Capture the cell that displays the provided text and extract its [x, y] central coordinate. 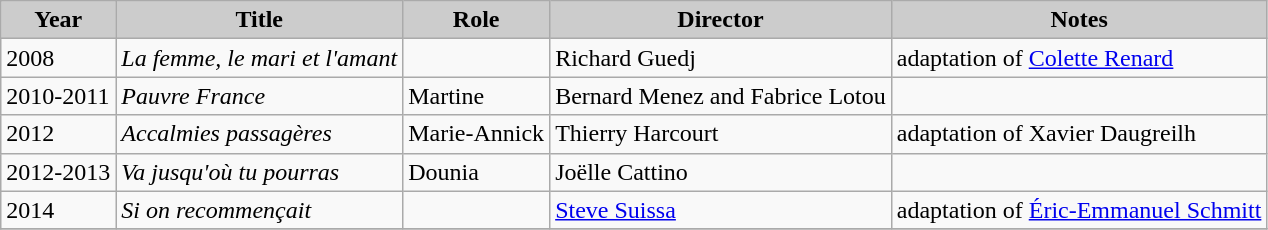
Pauvre France [260, 96]
Si on recommençait [260, 210]
2014 [58, 210]
Richard Guedj [721, 58]
2012 [58, 134]
Martine [476, 96]
Thierry Harcourt [721, 134]
2012-2013 [58, 172]
Accalmies passagères [260, 134]
Year [58, 20]
Role [476, 20]
Steve Suissa [721, 210]
2010-2011 [58, 96]
adaptation of Colette Renard [1079, 58]
Notes [1079, 20]
Director [721, 20]
adaptation of Éric-Emmanuel Schmitt [1079, 210]
Bernard Menez and Fabrice Lotou [721, 96]
Va jusqu'où tu pourras [260, 172]
adaptation of Xavier Daugreilh [1079, 134]
Title [260, 20]
Dounia [476, 172]
Marie-Annick [476, 134]
La femme, le mari et l'amant [260, 58]
2008 [58, 58]
Joëlle Cattino [721, 172]
